Determine the (X, Y) coordinate at the center of the cell enclosing the given text.  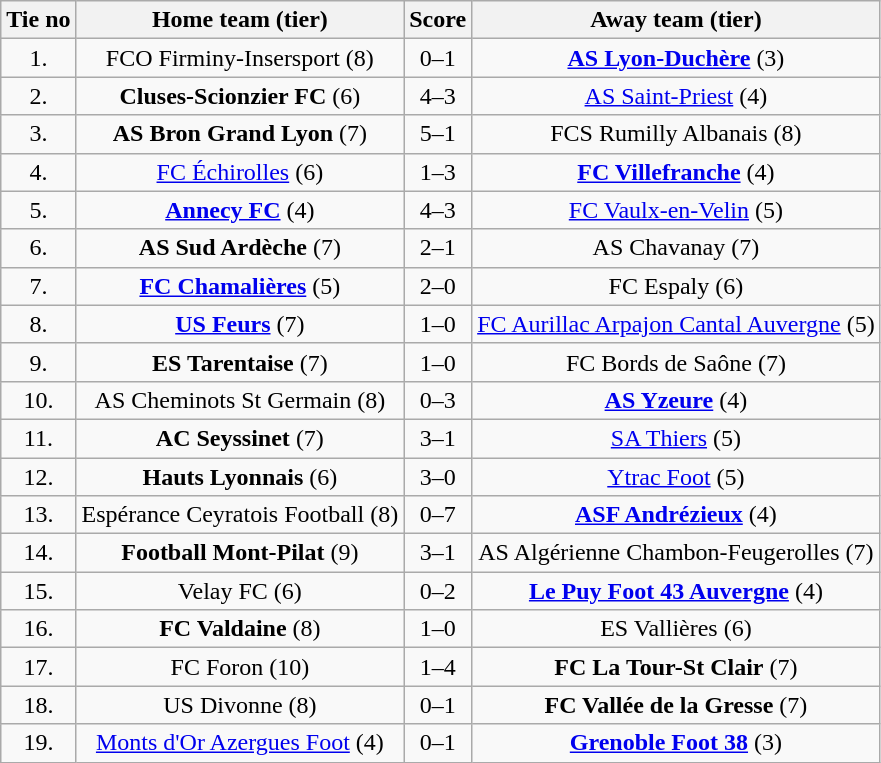
FCS Rumilly Albanais (8) (676, 134)
1–3 (438, 172)
10. (38, 400)
14. (38, 553)
Football Mont-Pilat (9) (240, 553)
US Divonne (8) (240, 705)
ASF Andrézieux (4) (676, 515)
Cluses-Scionzier FC (6) (240, 96)
Le Puy Foot 43 Auvergne (4) (676, 591)
AS Chavanay (7) (676, 248)
Espérance Ceyratois Football (8) (240, 515)
FC Échirolles (6) (240, 172)
FCO Firminy-Insersport (8) (240, 58)
FC Villefranche (4) (676, 172)
3–0 (438, 477)
4. (38, 172)
2–1 (438, 248)
FC Chamalières (5) (240, 286)
1. (38, 58)
AC Seyssinet (7) (240, 438)
Home team (tier) (240, 20)
ES Vallières (6) (676, 629)
3. (38, 134)
8. (38, 324)
12. (38, 477)
16. (38, 629)
Velay FC (6) (240, 591)
Annecy FC (4) (240, 210)
Monts d'Or Azergues Foot (4) (240, 743)
AS Cheminots St Germain (8) (240, 400)
AS Saint-Priest (4) (676, 96)
US Feurs (7) (240, 324)
17. (38, 667)
Ytrac Foot (5) (676, 477)
2–0 (438, 286)
1–4 (438, 667)
AS Lyon-Duchère (3) (676, 58)
0–3 (438, 400)
FC Foron (10) (240, 667)
Tie no (38, 20)
FC Valdaine (8) (240, 629)
0–7 (438, 515)
Hauts Lyonnais (6) (240, 477)
FC La Tour-St Clair (7) (676, 667)
Score (438, 20)
FC Espaly (6) (676, 286)
AS Yzeure (4) (676, 400)
5. (38, 210)
9. (38, 362)
15. (38, 591)
13. (38, 515)
AS Sud Ardèche (7) (240, 248)
ES Tarentaise (7) (240, 362)
FC Vaulx-en-Velin (5) (676, 210)
11. (38, 438)
19. (38, 743)
AS Algérienne Chambon-Feugerolles (7) (676, 553)
FC Vallée de la Gresse (7) (676, 705)
Away team (tier) (676, 20)
5–1 (438, 134)
7. (38, 286)
18. (38, 705)
6. (38, 248)
2. (38, 96)
FC Bords de Saône (7) (676, 362)
0–2 (438, 591)
AS Bron Grand Lyon (7) (240, 134)
FC Aurillac Arpajon Cantal Auvergne (5) (676, 324)
SA Thiers (5) (676, 438)
Grenoble Foot 38 (3) (676, 743)
